Capture the cell that displays the provided text and extract its [X, Y] central coordinate. 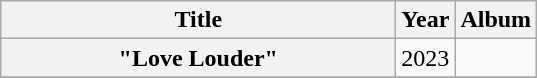
2023 [426, 58]
Year [426, 20]
Title [198, 20]
"Love Louder" [198, 58]
Album [496, 20]
